For the text-containing cell, return its midpoint in [x, y] coordinate format. 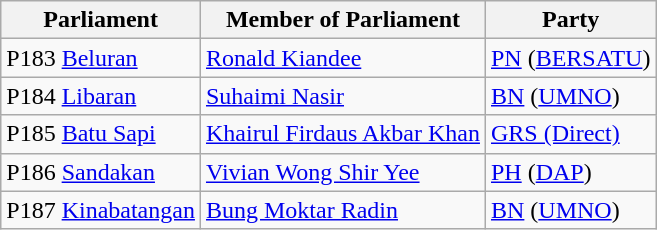
P184 Libaran [101, 96]
Member of Parliament [342, 20]
Ronald Kiandee [342, 58]
GRS (Direct) [570, 134]
P186 Sandakan [101, 172]
P187 Kinabatangan [101, 210]
Khairul Firdaus Akbar Khan [342, 134]
Suhaimi Nasir [342, 96]
Vivian Wong Shir Yee [342, 172]
PH (DAP) [570, 172]
Parliament [101, 20]
P185 Batu Sapi [101, 134]
Party [570, 20]
PN (BERSATU) [570, 58]
Bung Moktar Radin [342, 210]
P183 Beluran [101, 58]
